Detect which cell encompasses the target text, then output its (X, Y) center coordinate. 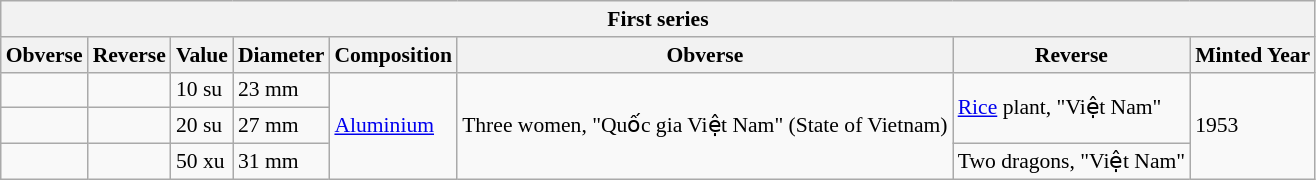
50 xu (202, 162)
First series (658, 19)
31 mm (281, 162)
23 mm (281, 90)
Rice plant, "Việt Nam" (1072, 108)
Composition (393, 55)
Three women, "Quốc gia Việt Nam" (State of Vietnam) (705, 126)
Aluminium (393, 126)
20 su (202, 126)
Two dragons, "Việt Nam" (1072, 162)
Diameter (281, 55)
Value (202, 55)
10 su (202, 90)
Minted Year (1252, 55)
27 mm (281, 126)
1953 (1252, 126)
